From the cell containing the given text, extract its center point as [X, Y] coordinate. 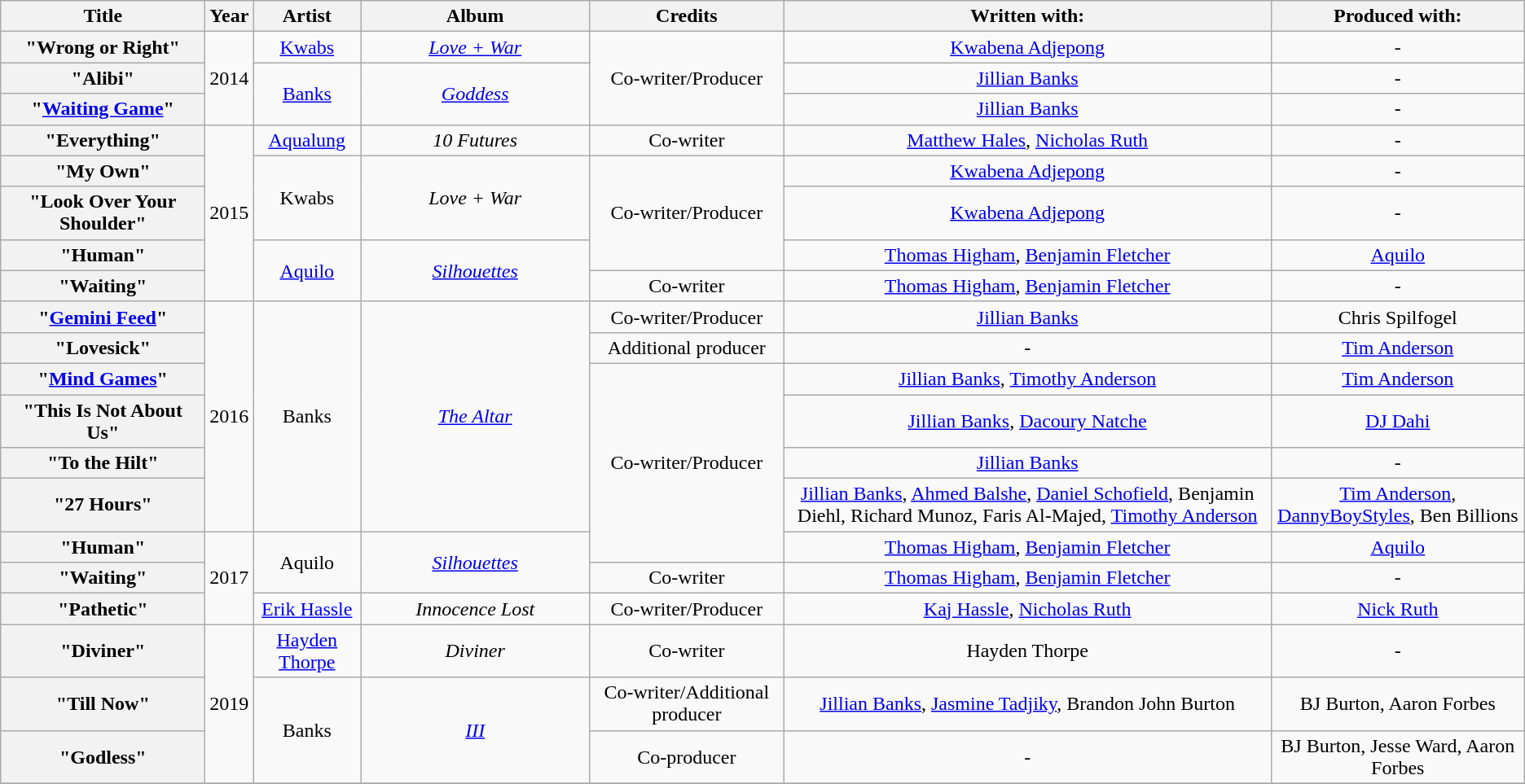
"27 Hours" [103, 505]
"Look Over Your Shoulder" [103, 213]
Co-writer/Additional producer [687, 703]
BJ Burton, Aaron Forbes [1398, 703]
Diviner [476, 651]
Nick Ruth [1398, 609]
Artist [307, 16]
Written with: [1027, 16]
Jillian Banks, Dacoury Natche [1027, 420]
"To the Hilt" [103, 463]
Credits [687, 16]
Album [476, 16]
Tim Anderson, DannyBoyStyles, Ben Billions [1398, 505]
Additional producer [687, 348]
"Alibi" [103, 78]
"Mind Games" [103, 379]
Title [103, 16]
Jillian Banks, Timothy Anderson [1027, 379]
Jillian Banks, Jasmine Tadjiky, Brandon John Burton [1027, 703]
"Waiting Game" [103, 109]
Matthew Hales, Nicholas Ruth [1027, 140]
"Pathetic" [103, 609]
"Godless" [103, 757]
Aqualung [307, 140]
"Gemini Feed" [103, 317]
Innocence Lost [476, 609]
BJ Burton, Jesse Ward, Aaron Forbes [1398, 757]
"This Is Not About Us" [103, 420]
Co-producer [687, 757]
Produced with: [1398, 16]
The Altar [476, 416]
III [476, 730]
DJ Dahi [1398, 420]
2015 [230, 213]
2017 [230, 578]
2016 [230, 416]
2014 [230, 78]
Jillian Banks, Ahmed Balshe, Daniel Schofield, Benjamin Diehl, Richard Munoz, Faris Al-Majed, Timothy Anderson [1027, 505]
"My Own" [103, 171]
"Diviner" [103, 651]
"Lovesick" [103, 348]
Goddess [476, 94]
"Everything" [103, 140]
Erik Hassle [307, 609]
"Till Now" [103, 703]
10 Futures [476, 140]
2019 [230, 703]
Chris Spilfogel [1398, 317]
Year [230, 16]
Kaj Hassle, Nicholas Ruth [1027, 609]
"Wrong or Right" [103, 47]
